Return (x, y) of the center of cell containing provided text 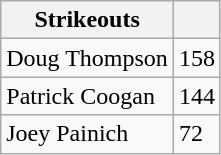
Doug Thompson (88, 58)
Joey Painich (88, 134)
144 (196, 96)
Patrick Coogan (88, 96)
158 (196, 58)
Strikeouts (88, 20)
72 (196, 134)
